Determine the [X, Y] coordinate at the center of the cell enclosing the given text.  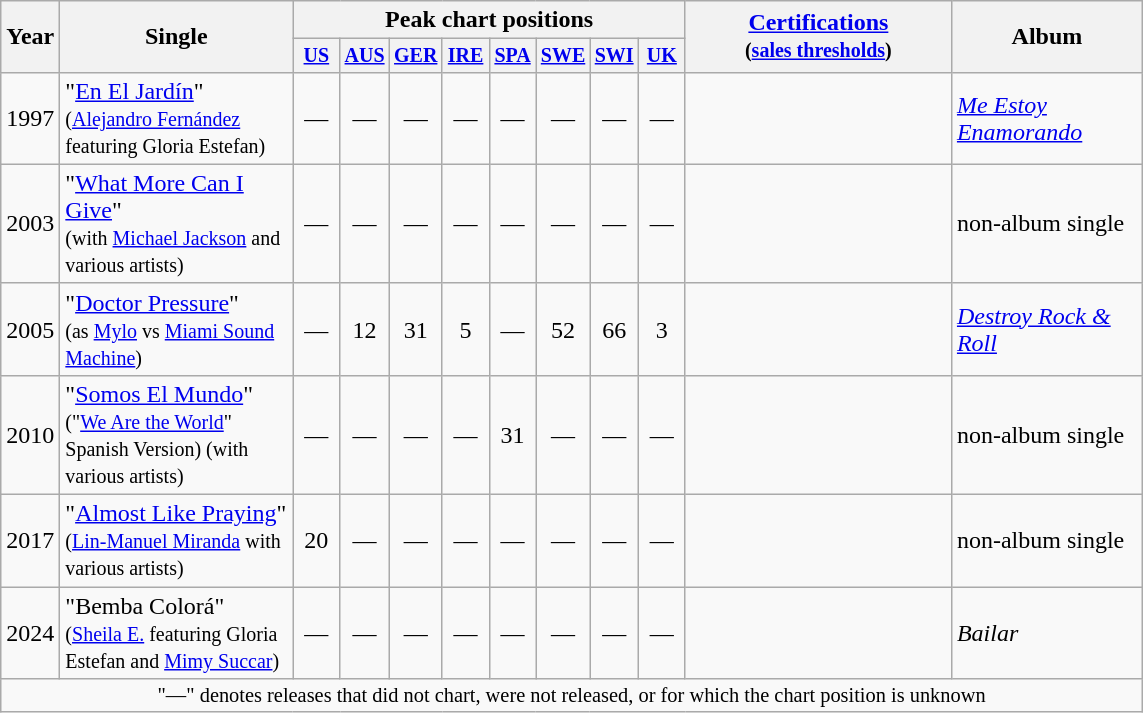
Peak chart positions [489, 20]
Destroy Rock & Roll [1046, 329]
20 [316, 541]
SWE [563, 56]
AUS [364, 56]
3 [662, 329]
Bailar [1046, 633]
"En El Jardín"(Alejandro Fernández featuring Gloria Estefan) [176, 118]
"Bemba Colorá"(Sheila E. featuring Gloria Estefan and Mimy Succar) [176, 633]
Year [30, 37]
Me Estoy Enamorando [1046, 118]
2024 [30, 633]
SPA [512, 56]
1997 [30, 118]
66 [614, 329]
"Almost Like Praying"(Lin-Manuel Miranda with various artists) [176, 541]
2017 [30, 541]
Single [176, 37]
52 [563, 329]
5 [466, 329]
SWI [614, 56]
GER [416, 56]
"Somos El Mundo"("We Are the World" Spanish Version) (with various artists) [176, 434]
"What More Can I Give"(with Michael Jackson and various artists) [176, 224]
"Doctor Pressure"(as Mylo vs Miami Sound Machine) [176, 329]
2003 [30, 224]
2005 [30, 329]
Certifications(sales thresholds) [818, 37]
US [316, 56]
Album [1046, 37]
"—" denotes releases that did not chart, were not released, or for which the chart position is unknown [572, 696]
IRE [466, 56]
UK [662, 56]
2010 [30, 434]
12 [364, 329]
